From the cell containing the given text, extract its center point as [x, y] coordinate. 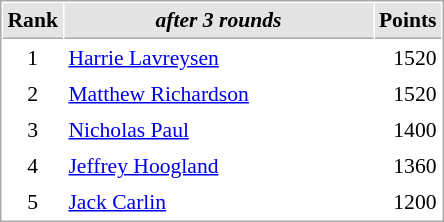
1 [32, 57]
Matthew Richardson [218, 93]
1200 [408, 201]
1400 [408, 129]
4 [32, 165]
1360 [408, 165]
2 [32, 93]
Harrie Lavreysen [218, 57]
5 [32, 201]
Jeffrey Hoogland [218, 165]
Points [408, 21]
Jack Carlin [218, 201]
Rank [32, 21]
3 [32, 129]
after 3 rounds [218, 21]
Nicholas Paul [218, 129]
